Provide the (X, Y) coordinate of the cell's center where the given text is located.  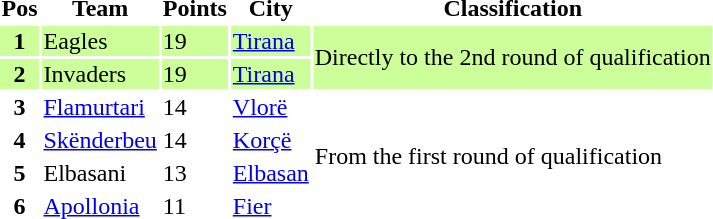
3 (20, 107)
Directly to the 2nd round of qualification (512, 58)
5 (20, 173)
Elbasani (100, 173)
Elbasan (270, 173)
2 (20, 74)
Korçë (270, 140)
Flamurtari (100, 107)
Skënderbeu (100, 140)
Invaders (100, 74)
Vlorë (270, 107)
Eagles (100, 41)
1 (20, 41)
4 (20, 140)
13 (194, 173)
